Detect which cell encompasses the target text, then output its (x, y) center coordinate. 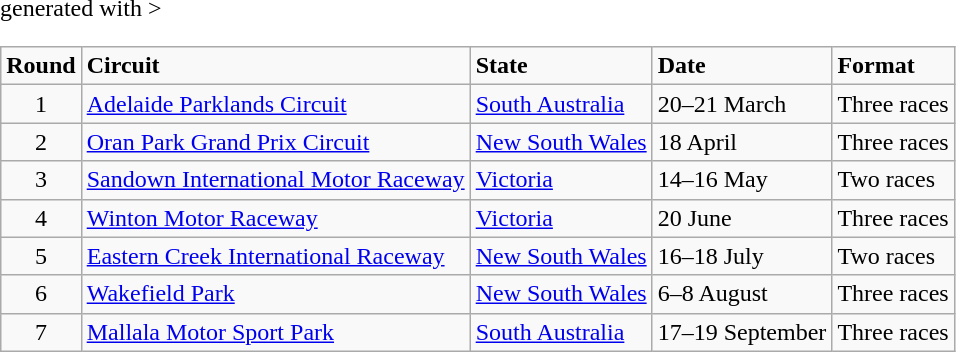
Sandown International Motor Raceway (276, 180)
2 (41, 142)
Oran Park Grand Prix Circuit (276, 142)
20–21 March (742, 104)
3 (41, 180)
18 April (742, 142)
7 (41, 332)
14–16 May (742, 180)
16–18 July (742, 256)
17–19 September (742, 332)
Round (41, 66)
6 (41, 294)
Winton Motor Raceway (276, 218)
5 (41, 256)
Wakefield Park (276, 294)
20 June (742, 218)
Date (742, 66)
6–8 August (742, 294)
Format (893, 66)
4 (41, 218)
Mallala Motor Sport Park (276, 332)
Circuit (276, 66)
Adelaide Parklands Circuit (276, 104)
Eastern Creek International Raceway (276, 256)
1 (41, 104)
State (561, 66)
